Determine the (X, Y) coordinate at the center of the cell enclosing the given text.  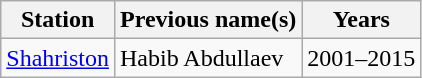
2001–2015 (362, 58)
Previous name(s) (208, 20)
Station (58, 20)
Years (362, 20)
Shahriston (58, 58)
Habib Abdullaev (208, 58)
